Return [x, y] of the center of cell containing provided text 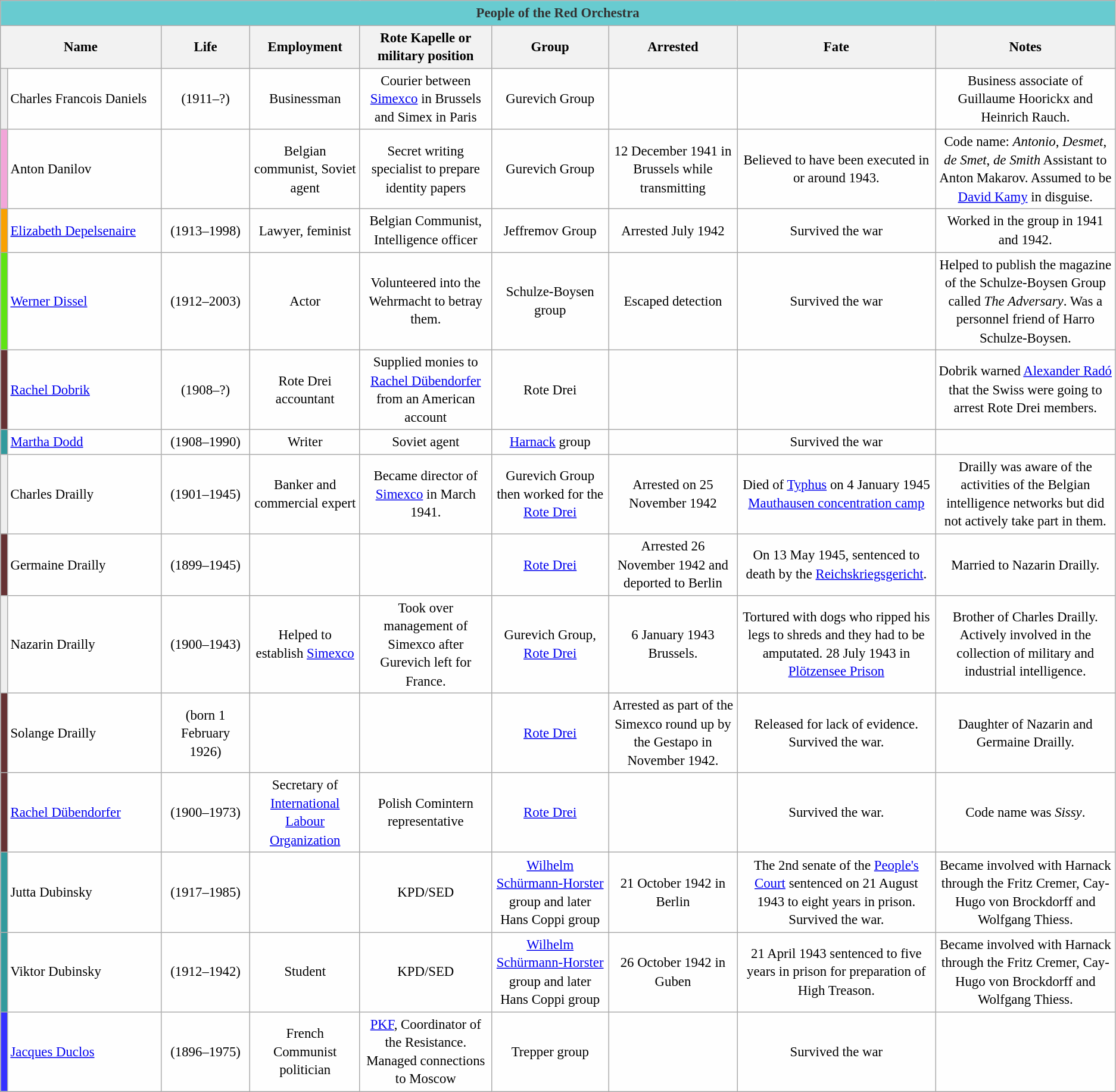
Gurevich Group, Rote Drei [550, 644]
Helped to establish Simexco [305, 644]
Code name: Antonio, Desmet, de Smet, de Smith Assistant to Anton Makarov. Assumed to be David Kamy in disguise. [1025, 169]
Nazarin Drailly [84, 644]
(1913–1998) [205, 231]
Actor [305, 301]
Gurevich Group then worked for the Rote Drei [550, 494]
Escaped detection [673, 301]
(1896–1975) [205, 1052]
Tortured with dogs who ripped his legs to shreds and they had to be amputated. 28 July 1943 in Plötzensee Prison [837, 644]
Martha Dodd [84, 442]
(1900–1943) [205, 644]
(1899–1945) [205, 565]
Charles Drailly [84, 494]
Jutta Dubinsky [84, 892]
Arrested as part of the Simexco round up by the Gestapo in November 1942. [673, 733]
Took over management of Simexco after Gurevich left for France. [425, 644]
Secretary of International Labour Organization [305, 813]
(1908–?) [205, 390]
PKF, Coordinator of the Resistance. Managed connections to Moscow [425, 1052]
Fate [837, 46]
Supplied monies to Rachel Dübendorfer from an American account [425, 390]
Schulze-Boysen group [550, 301]
Polish Comintern representative [425, 813]
Belgian Communist, Intelligence officer [425, 231]
Group [550, 46]
Anton Danilov [84, 169]
Rote Kapelle or military position [425, 46]
21 October 1942 in Berlin [673, 892]
Married to Nazarin Drailly. [1025, 565]
Rachel Dobrik [84, 390]
Secret writing specialist to prepare identity papers [425, 169]
Jacques Duclos [84, 1052]
Werner Dissel [84, 301]
Became director of Simexco in March 1941. [425, 494]
Life [205, 46]
(1911–?) [205, 99]
Died of Typhus on 4 January 1945 Mauthausen concentration camp [837, 494]
Worked in the group in 1941 and 1942. [1025, 231]
Arrested [673, 46]
(1912–2003) [205, 301]
Elizabeth Depelsenaire [84, 231]
(1912–1942) [205, 972]
Banker and commercial expert [305, 494]
Survived the war. [837, 813]
Name [81, 46]
Lawyer, feminist [305, 231]
Businessman [305, 99]
The 2nd senate of the People's Court sentenced on 21 August 1943 to eight years in prison. Survived the war. [837, 892]
26 October 1942 in Guben [673, 972]
Dobrik warned Alexander Radó that the Swiss were going to arrest Rote Drei members. [1025, 390]
Brother of Charles Drailly. Actively involved in the collection of military and industrial intelligence. [1025, 644]
Notes [1025, 46]
Soviet agent [425, 442]
Business associate of Guillaume Hoorickx and Heinrich Rauch. [1025, 99]
(1901–1945) [205, 494]
Rote Drei accountant [305, 390]
Code name was Sissy. [1025, 813]
12 December 1941 in Brussels while transmitting [673, 169]
Trepper group [550, 1052]
Employment [305, 46]
Harnack group [550, 442]
(1908–1990) [205, 442]
Arrested on 25 November 1942 [673, 494]
Student [305, 972]
Believed to have been executed in or around 1943. [837, 169]
Arrested July 1942 [673, 231]
Daughter of Nazarin and Germaine Drailly. [1025, 733]
Solange Drailly [84, 733]
6 January 1943 Brussels. [673, 644]
Rachel Dübendorfer [84, 813]
Drailly was aware of the activities of the Belgian intelligence networks but did not actively take part in them. [1025, 494]
Germaine Drailly [84, 565]
Writer [305, 442]
Arrested 26 November 1942 and deported to Berlin [673, 565]
Courier between Simexco in Brussels and Simex in Paris [425, 99]
French Communist politician [305, 1052]
Volunteered into the Wehrmacht to betray them. [425, 301]
Viktor Dubinsky [84, 972]
(1917–1985) [205, 892]
Charles Francois Daniels [84, 99]
On 13 May 1945, sentenced to death by the Reichskriegsgericht. [837, 565]
Helped to publish the magazine of the Schulze-Boysen Group called The Adversary. Was a personnel friend of Harro Schulze-Boysen. [1025, 301]
Jeffremov Group [550, 231]
Released for lack of evidence. Survived the war. [837, 733]
People of the Red Orchestra [558, 13]
21 April 1943 sentenced to five years in prison for preparation of High Treason. [837, 972]
Belgian communist, Soviet agent [305, 169]
(1900–1973) [205, 813]
(born 1 February 1926) [205, 733]
